Output the [x, y] coordinate of the center of the cell containing the given text.  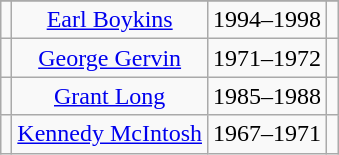
1994–1998 [268, 20]
Grant Long [110, 96]
1971–1972 [268, 58]
1985–1988 [268, 96]
1967–1971 [268, 134]
Kennedy McIntosh [110, 134]
George Gervin [110, 58]
Earl Boykins [110, 20]
